Capture the cell that displays the provided text and extract its (X, Y) central coordinate. 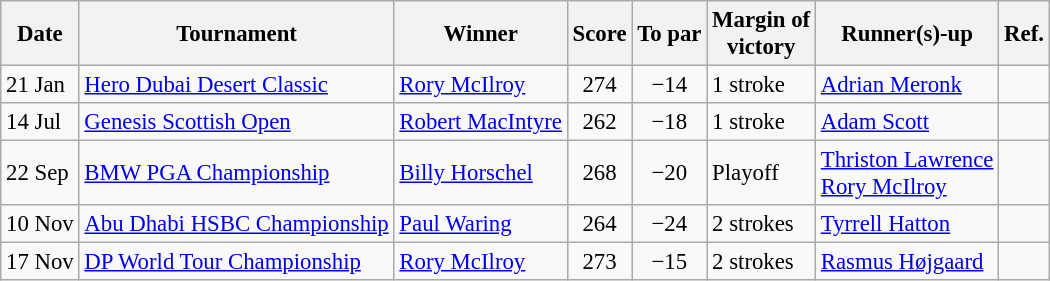
273 (600, 262)
Margin ofvictory (762, 34)
Genesis Scottish Open (236, 122)
Winner (480, 34)
268 (600, 174)
274 (600, 85)
264 (600, 224)
BMW PGA Championship (236, 174)
Playoff (762, 174)
DP World Tour Championship (236, 262)
Runner(s)-up (906, 34)
22 Sep (40, 174)
Score (600, 34)
Adam Scott (906, 122)
21 Jan (40, 85)
Tyrrell Hatton (906, 224)
Date (40, 34)
Paul Waring (480, 224)
14 Jul (40, 122)
−18 (670, 122)
Thriston Lawrence Rory McIlroy (906, 174)
Adrian Meronk (906, 85)
Abu Dhabi HSBC Championship (236, 224)
Robert MacIntyre (480, 122)
−20 (670, 174)
Rasmus Højgaard (906, 262)
Tournament (236, 34)
−24 (670, 224)
Billy Horschel (480, 174)
−15 (670, 262)
Hero Dubai Desert Classic (236, 85)
17 Nov (40, 262)
To par (670, 34)
−14 (670, 85)
Ref. (1024, 34)
262 (600, 122)
10 Nov (40, 224)
